Identify which cell holds the provided text, then report its (x, y) central coordinate. 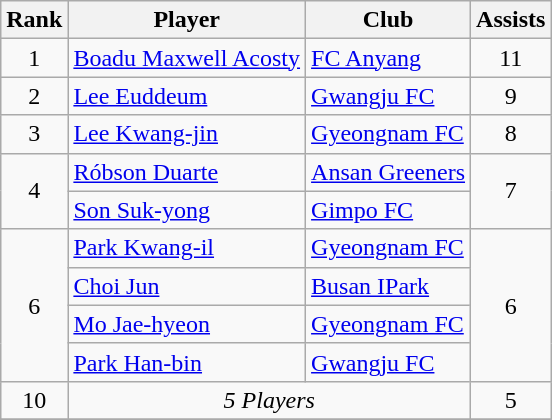
7 (511, 191)
9 (511, 96)
Mo Jae-hyeon (187, 324)
Son Suk-yong (187, 210)
8 (511, 134)
Lee Kwang-jin (187, 134)
11 (511, 58)
Ansan Greeners (388, 172)
FC Anyang (388, 58)
Busan IPark (388, 286)
Park Kwang-il (187, 248)
Club (388, 20)
Lee Euddeum (187, 96)
3 (34, 134)
Gimpo FC (388, 210)
1 (34, 58)
Róbson Duarte (187, 172)
Boadu Maxwell Acosty (187, 58)
5 (511, 400)
Player (187, 20)
Choi Jun (187, 286)
2 (34, 96)
Rank (34, 20)
5 Players (270, 400)
10 (34, 400)
4 (34, 191)
Assists (511, 20)
Park Han-bin (187, 362)
